Locate the cell with the specified text and output its [X, Y] center coordinate. 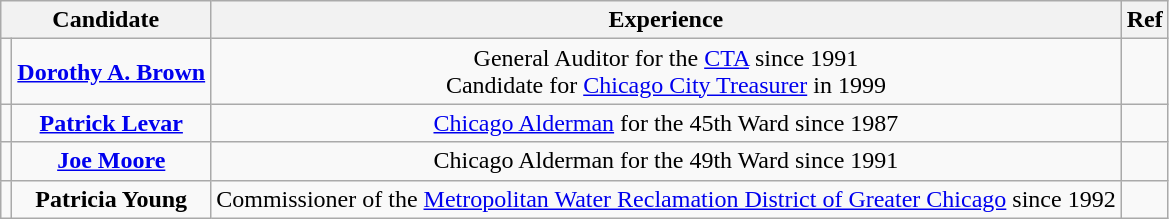
Commissioner of the Metropolitan Water Reclamation District of Greater Chicago since 1992 [666, 199]
Candidate [106, 20]
Chicago Alderman for the 45th Ward since 1987 [666, 123]
General Auditor for the CTA since 1991Candidate for Chicago City Treasurer in 1999 [666, 72]
Patrick Levar [112, 123]
Chicago Alderman for the 49th Ward since 1991 [666, 161]
Dorothy A. Brown [112, 72]
Patricia Young [112, 199]
Ref [1144, 20]
Experience [666, 20]
Joe Moore [112, 161]
